Provide the [x, y] coordinate of the cell's center where the given text is located.  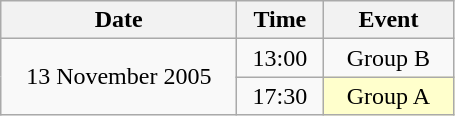
13 November 2005 [119, 77]
Group B [388, 58]
Date [119, 20]
Group A [388, 96]
Time [280, 20]
13:00 [280, 58]
17:30 [280, 96]
Event [388, 20]
